Output the (x, y) coordinate of the center of the cell containing the given text.  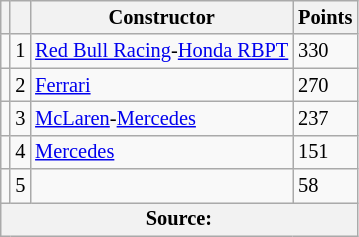
2 (20, 85)
Ferrari (162, 85)
Mercedes (162, 152)
3 (20, 118)
Red Bull Racing-Honda RBPT (162, 51)
1 (20, 51)
Source: (179, 219)
330 (325, 51)
270 (325, 85)
58 (325, 186)
151 (325, 152)
5 (20, 186)
4 (20, 152)
Points (325, 17)
McLaren-Mercedes (162, 118)
237 (325, 118)
Constructor (162, 17)
